Extract the [X, Y] coordinate from the center of the cell holding the provided text.  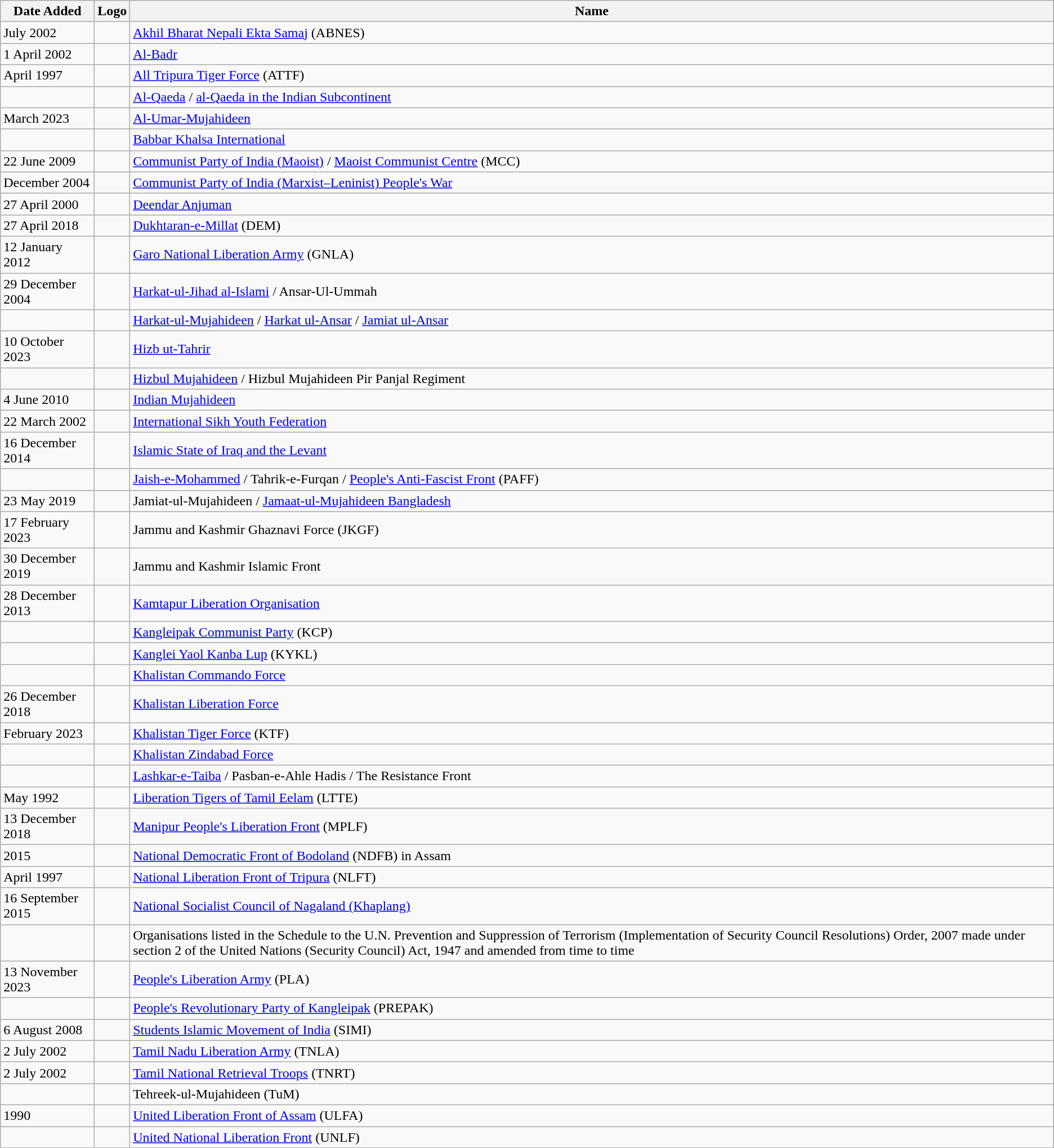
Kangleipak Communist Party (KCP) [592, 632]
Jammu and Kashmir Ghaznavi Force (JKGF) [592, 529]
Al-Qaeda / al-Qaeda in the Indian Subcontinent [592, 97]
10 October 2023 [47, 349]
17 February 2023 [47, 529]
Babbar Khalsa International [592, 140]
Lashkar-e-Taiba / Pasban-e-Ahle Hadis / The Resistance Front [592, 776]
30 December 2019 [47, 567]
Date Added [47, 11]
23 May 2019 [47, 501]
Khalistan Zindabad Force [592, 755]
United Liberation Front of Assam (ULFA) [592, 1115]
Communist Party of India (Maoist) / Maoist Communist Centre (MCC) [592, 161]
27 April 2000 [47, 204]
Hizb ut-Tahrir [592, 349]
16 September 2015 [47, 906]
Khalistan Liberation Force [592, 704]
Tehreek-ul-Mujahideen (TuM) [592, 1094]
National Liberation Front of Tripura (NLFT) [592, 877]
December 2004 [47, 183]
February 2023 [47, 733]
Dukhtaran-e-Millat (DEM) [592, 225]
12 January 2012 [47, 255]
United National Liberation Front (UNLF) [592, 1137]
1 April 2002 [47, 54]
13 November 2023 [47, 979]
Liberation Tigers of Tamil Eelam (LTTE) [592, 798]
Name [592, 11]
2015 [47, 856]
16 December 2014 [47, 451]
Al-Badr [592, 54]
Harkat-ul-Jihad al-Islami / Ansar-Ul-Ummah [592, 291]
Manipur People's Liberation Front (MPLF) [592, 827]
26 December 2018 [47, 704]
Khalistan Tiger Force (KTF) [592, 733]
Communist Party of India (Marxist–Leninist) People's War [592, 183]
People's Revolutionary Party of Kangleipak (PREPAK) [592, 1008]
22 June 2009 [47, 161]
March 2023 [47, 118]
27 April 2018 [47, 225]
May 1992 [47, 798]
Students Islamic Movement of India (SIMI) [592, 1030]
Jaish-e-Mohammed / Tahrik-e-Furqan / People's Anti-Fascist Front (PAFF) [592, 479]
6 August 2008 [47, 1030]
Khalistan Commando Force [592, 675]
Al-Umar-Mujahideen [592, 118]
Tamil National Retrieval Troops (TNRT) [592, 1073]
Harkat-ul-Mujahideen / Harkat ul-Ansar / Jamiat ul-Ansar [592, 321]
Logo [113, 11]
Deendar Anjuman [592, 204]
29 December 2004 [47, 291]
13 December 2018 [47, 827]
Indian Mujahideen [592, 400]
July 2002 [47, 33]
Hizbul Mujahideen / Hizbul Mujahideen Pir Panjal Regiment [592, 379]
Akhil Bharat Nepali Ekta Samaj (ABNES) [592, 33]
National Democratic Front of Bodoland (NDFB) in Assam [592, 856]
Kanglei Yaol Kanba Lup (KYKL) [592, 653]
International Sikh Youth Federation [592, 421]
National Socialist Council of Nagaland (Khaplang) [592, 906]
All Tripura Tiger Force (ATTF) [592, 75]
People's Liberation Army (PLA) [592, 979]
28 December 2013 [47, 603]
Garo National Liberation Army (GNLA) [592, 255]
4 June 2010 [47, 400]
22 March 2002 [47, 421]
Tamil Nadu Liberation Army (TNLA) [592, 1051]
1990 [47, 1115]
Kamtapur Liberation Organisation [592, 603]
Islamic State of Iraq and the Levant [592, 451]
Jammu and Kashmir Islamic Front [592, 567]
Jamiat-ul-Mujahideen / Jamaat-ul-Mujahideen Bangladesh [592, 501]
